Pinpoint the cell where the given text exists, returning its [x, y] midpoint coordinate. 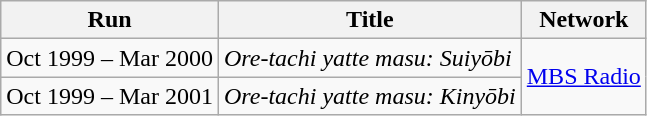
MBS Radio [584, 77]
Run [110, 20]
Ore-tachi yatte masu: Kinyōbi [370, 96]
Ore-tachi yatte masu: Suiyōbi [370, 58]
Network [584, 20]
Title [370, 20]
Oct 1999 – Mar 2000 [110, 58]
Oct 1999 – Mar 2001 [110, 96]
